Return (X, Y) of the center of cell containing provided text 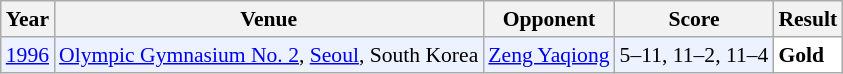
Zeng Yaqiong (548, 55)
Opponent (548, 19)
Venue (268, 19)
Gold (808, 55)
Score (694, 19)
Year (28, 19)
Result (808, 19)
5–11, 11–2, 11–4 (694, 55)
Olympic Gymnasium No. 2, Seoul, South Korea (268, 55)
1996 (28, 55)
